Identify which cell holds the provided text, then report its (X, Y) central coordinate. 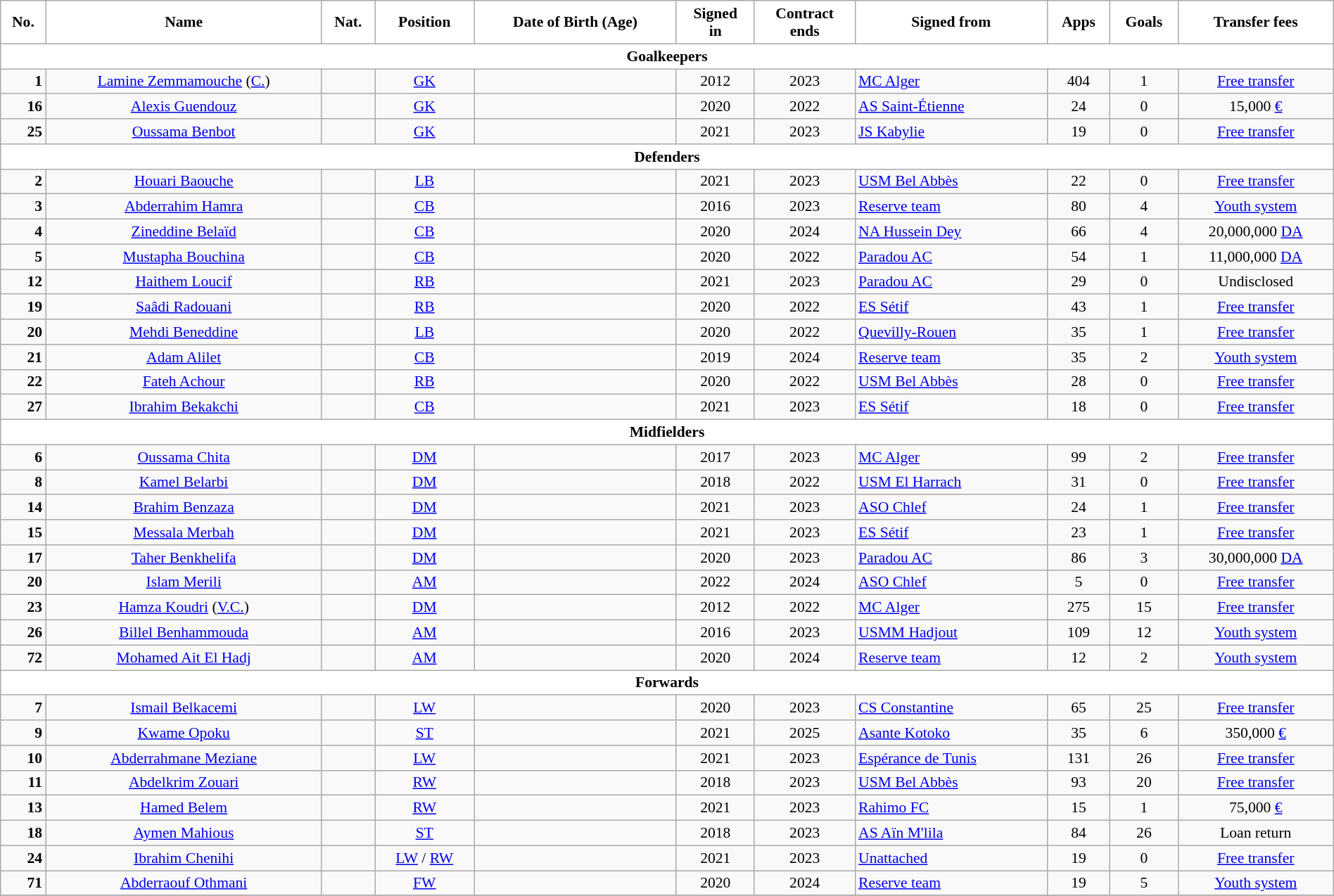
350,000 € (1255, 733)
Transfer fees (1255, 23)
11 (23, 783)
Undisclosed (1255, 282)
Goalkeepers (667, 56)
Position (425, 23)
Ibrahim Bekakchi (184, 407)
Adam Alilet (184, 357)
Forwards (667, 683)
29 (1078, 282)
Hamza Koudri (V.C.) (184, 608)
Abdelkrim Zouari (184, 783)
54 (1078, 257)
28 (1078, 382)
Apps (1078, 23)
71 (23, 883)
LW / RW (425, 858)
109 (1078, 633)
11,000,000 DA (1255, 257)
Mustapha Bouchina (184, 257)
Espérance de Tunis (951, 758)
USM El Harrach (951, 482)
7 (23, 708)
65 (1078, 708)
275 (1078, 608)
Houari Baouche (184, 181)
Goals (1144, 23)
Fateh Achour (184, 382)
Kwame Opoku (184, 733)
Brahim Benzaza (184, 508)
CS Constantine (951, 708)
Ibrahim Chenihi (184, 858)
Loan return (1255, 833)
Saâdi Radouani (184, 307)
Billel Benhammouda (184, 633)
8 (23, 482)
43 (1078, 307)
21 (23, 357)
84 (1078, 833)
Abderraouf Othmani (184, 883)
14 (23, 508)
16 (23, 107)
NA Hussein Dey (951, 232)
Oussama Benbot (184, 132)
Ismail Belkacemi (184, 708)
93 (1078, 783)
Abderrahim Hamra (184, 207)
99 (1078, 457)
20,000,000 DA (1255, 232)
Quevilly-Rouen (951, 332)
Alexis Guendouz (184, 107)
2025 (805, 733)
Messala Merbah (184, 532)
Kamel Belarbi (184, 482)
Oussama Chita (184, 457)
Date of Birth (Age) (576, 23)
AS Saint-Étienne (951, 107)
Name (184, 23)
AS Aïn M'lila (951, 833)
17 (23, 558)
80 (1078, 207)
404 (1078, 82)
Zineddine Belaïd (184, 232)
15,000 € (1255, 107)
Taher Benkhelifa (184, 558)
31 (1078, 482)
Abderrahmane Meziane (184, 758)
Mehdi Beneddine (184, 332)
2017 (715, 457)
Lamine Zemmamouche (C.) (184, 82)
Midfielders (667, 433)
10 (23, 758)
Nat. (348, 23)
Rahimo FC (951, 808)
72 (23, 658)
131 (1078, 758)
13 (23, 808)
75,000 € (1255, 808)
86 (1078, 558)
Signed from (951, 23)
Mohamed Ait El Hadj (184, 658)
FW (425, 883)
Contractends (805, 23)
9 (23, 733)
30,000,000 DA (1255, 558)
Hamed Belem (184, 808)
Islam Merili (184, 582)
2019 (715, 357)
Aymen Mahious (184, 833)
No. (23, 23)
Asante Kotoko (951, 733)
USMM Hadjout (951, 633)
JS Kabylie (951, 132)
66 (1078, 232)
Defenders (667, 157)
Signedin (715, 23)
Unattached (951, 858)
27 (23, 407)
Haithem Loucif (184, 282)
